Output the [X, Y] coordinate of the center of the cell containing the given text.  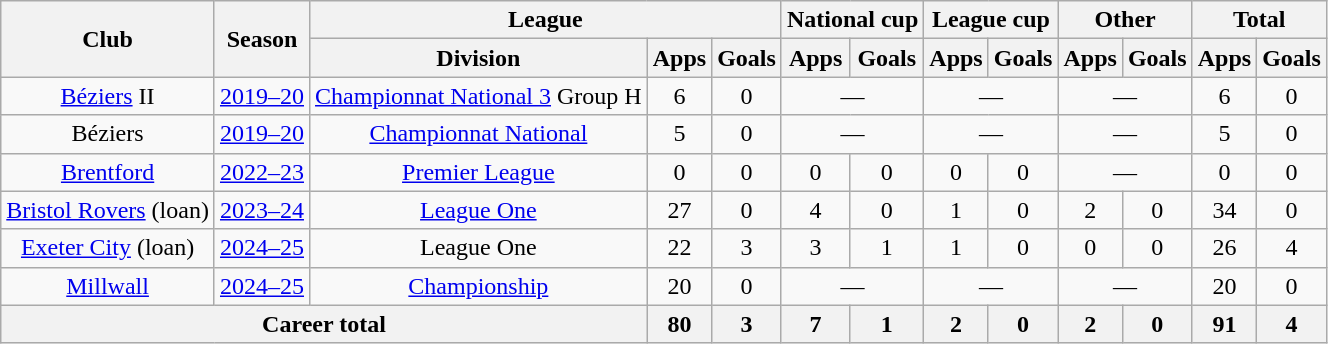
Millwall [108, 286]
91 [1224, 324]
Championship [479, 286]
Bristol Rovers (loan) [108, 210]
Other [1125, 20]
80 [679, 324]
34 [1224, 210]
2022–23 [262, 172]
National cup [852, 20]
League cup [991, 20]
22 [679, 248]
Exeter City (loan) [108, 248]
Season [262, 39]
Total [1259, 20]
Béziers II [108, 96]
Brentford [108, 172]
Championnat National 3 Group H [479, 96]
Club [108, 39]
2023–24 [262, 210]
Career total [324, 324]
Division [479, 58]
League [546, 20]
27 [679, 210]
Béziers [108, 134]
7 [815, 324]
Premier League [479, 172]
26 [1224, 248]
Championnat National [479, 134]
